Scan for the cell matching the given text and deliver its [x, y] coordinate at center. 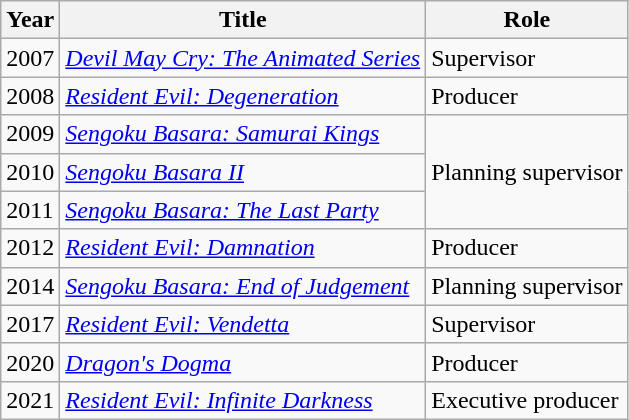
Sengoku Basara II [243, 172]
2011 [30, 210]
2010 [30, 172]
Role [527, 20]
Year [30, 20]
Sengoku Basara: Samurai Kings [243, 134]
Resident Evil: Damnation [243, 248]
Executive producer [527, 400]
Resident Evil: Degeneration [243, 96]
Sengoku Basara: End of Judgement [243, 286]
Resident Evil: Infinite Darkness [243, 400]
2014 [30, 286]
2021 [30, 400]
2009 [30, 134]
2008 [30, 96]
Resident Evil: Vendetta [243, 324]
Title [243, 20]
2007 [30, 58]
2020 [30, 362]
2017 [30, 324]
Devil May Cry: The Animated Series [243, 58]
Sengoku Basara: The Last Party [243, 210]
Dragon's Dogma [243, 362]
2012 [30, 248]
